Pinpoint the cell where the given text exists, returning its (x, y) midpoint coordinate. 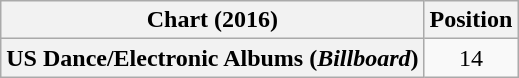
Chart (2016) (212, 20)
US Dance/Electronic Albums (Billboard) (212, 58)
14 (471, 58)
Position (471, 20)
